Find where the given text appears and provide that cell's center as (x, y) coordinate. 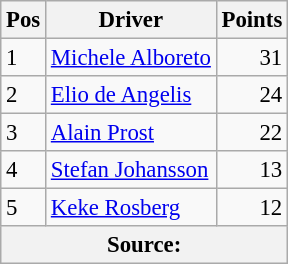
Driver (132, 20)
3 (24, 133)
5 (24, 208)
Pos (24, 20)
22 (252, 133)
Points (252, 20)
Keke Rosberg (132, 208)
12 (252, 208)
1 (24, 58)
Source: (144, 245)
Alain Prost (132, 133)
13 (252, 170)
Michele Alboreto (132, 58)
Elio de Angelis (132, 95)
31 (252, 58)
4 (24, 170)
Stefan Johansson (132, 170)
2 (24, 95)
24 (252, 95)
